Pinpoint the cell where the given text exists, returning its [X, Y] midpoint coordinate. 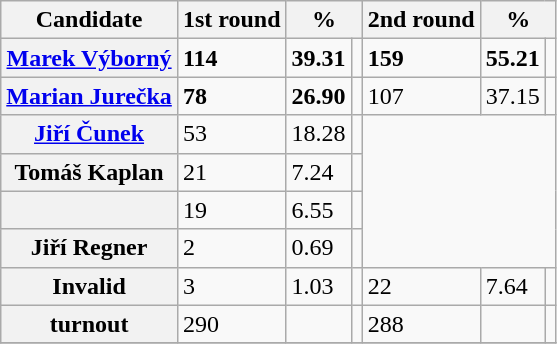
Candidate [90, 20]
2 [232, 248]
107 [421, 96]
3 [232, 286]
21 [232, 172]
288 [421, 324]
22 [421, 286]
18.28 [318, 134]
55.21 [512, 58]
7.24 [318, 172]
39.31 [318, 58]
Jiří Čunek [90, 134]
turnout [90, 324]
7.64 [512, 286]
Tomáš Kaplan [90, 172]
0.69 [318, 248]
159 [421, 58]
26.90 [318, 96]
1st round [232, 20]
78 [232, 96]
37.15 [512, 96]
6.55 [318, 210]
Jiří Regner [90, 248]
2nd round [421, 20]
Marek Výborný [90, 58]
Invalid [90, 286]
Marian Jurečka [90, 96]
290 [232, 324]
114 [232, 58]
1.03 [318, 286]
53 [232, 134]
19 [232, 210]
